Locate the cell with the specified text and output its [x, y] center coordinate. 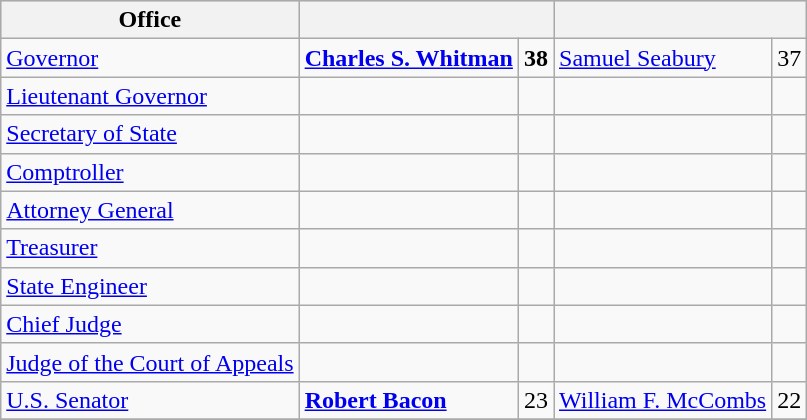
Comptroller [150, 172]
22 [790, 400]
William F. McCombs [663, 400]
Chief Judge [150, 324]
Office [150, 20]
38 [536, 58]
State Engineer [150, 286]
U.S. Senator [150, 400]
Charles S. Whitman [408, 58]
23 [536, 400]
Robert Bacon [408, 400]
Lieutenant Governor [150, 96]
Judge of the Court of Appeals [150, 362]
Samuel Seabury [663, 58]
Governor [150, 58]
Attorney General [150, 210]
Secretary of State [150, 134]
37 [790, 58]
Treasurer [150, 248]
